Pinpoint the cell where the given text exists, returning its [x, y] midpoint coordinate. 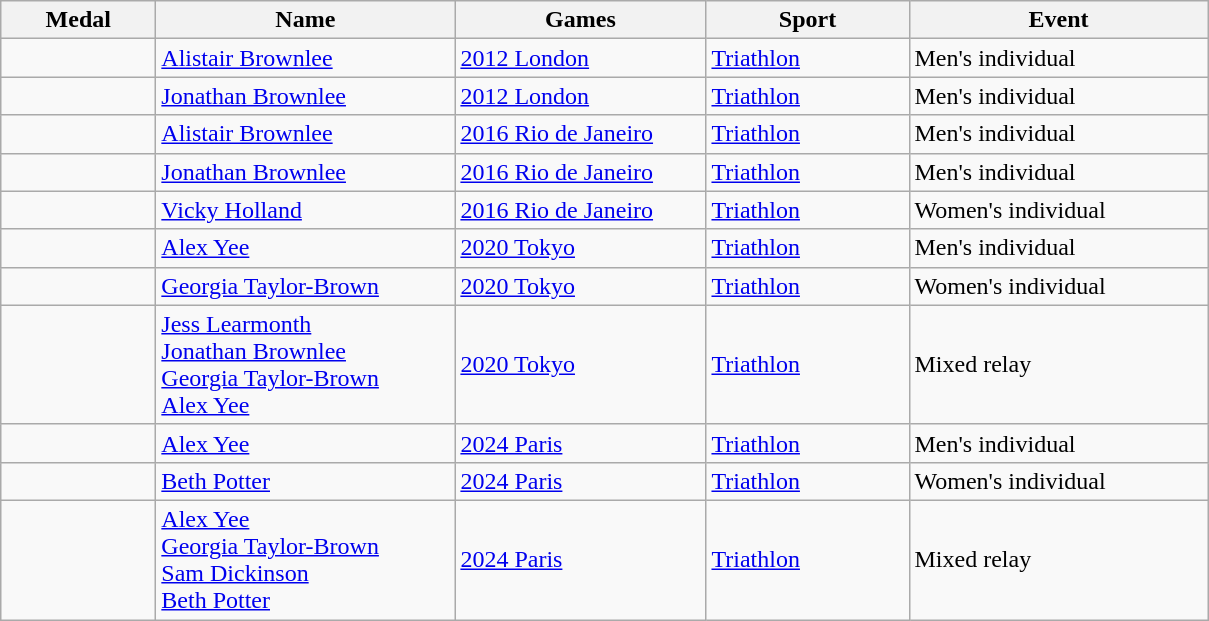
Medal [78, 20]
Beth Potter [306, 481]
Event [1058, 20]
Georgia Taylor-Brown [306, 286]
Jess LearmonthJonathan BrownleeGeorgia Taylor-BrownAlex Yee [306, 364]
Sport [808, 20]
Alex YeeGeorgia Taylor-BrownSam DickinsonBeth Potter [306, 560]
Name [306, 20]
Games [580, 20]
Vicky Holland [306, 210]
